Identify which cell holds the provided text, then report its [X, Y] central coordinate. 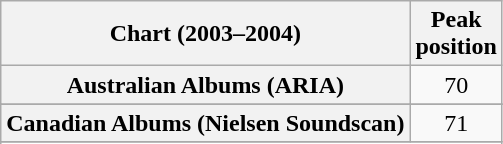
Australian Albums (ARIA) [206, 85]
70 [456, 85]
71 [456, 123]
Chart (2003–2004) [206, 34]
Canadian Albums (Nielsen Soundscan) [206, 123]
Peakposition [456, 34]
